From the cell containing the given text, extract its center point as (x, y) coordinate. 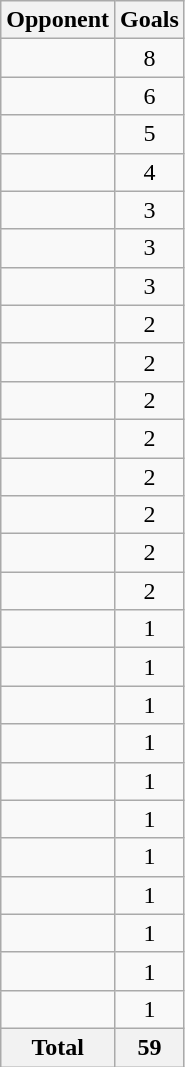
8 (150, 58)
5 (150, 134)
Opponent (58, 20)
Total (58, 1047)
6 (150, 96)
Goals (150, 20)
59 (150, 1047)
4 (150, 172)
